Identify which cell holds the provided text, then report its (X, Y) central coordinate. 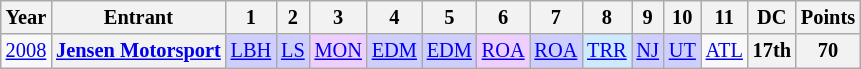
Entrant (138, 17)
NJ (648, 51)
9 (648, 17)
5 (450, 17)
8 (606, 17)
10 (682, 17)
1 (251, 17)
DC (772, 17)
UT (682, 51)
Year (26, 17)
2 (292, 17)
11 (724, 17)
7 (556, 17)
6 (504, 17)
LS (292, 51)
2008 (26, 51)
Points (828, 17)
3 (338, 17)
Jensen Motorsport (138, 51)
TRR (606, 51)
MON (338, 51)
17th (772, 51)
ATL (724, 51)
70 (828, 51)
4 (394, 17)
LBH (251, 51)
